Identify which cell holds the provided text, then report its (X, Y) central coordinate. 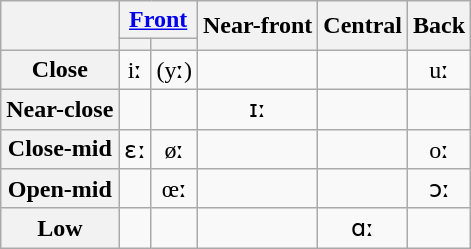
oː (440, 149)
Near-close (60, 109)
Near-front (257, 26)
Close (60, 70)
(yː) (174, 70)
øː (174, 149)
Central (363, 26)
œː (174, 189)
Front (158, 20)
ɪː (257, 109)
Close-mid (60, 149)
uː (440, 70)
Low (60, 228)
ɔː (440, 189)
ɛː (135, 149)
Open-mid (60, 189)
Back (440, 26)
ɑː (363, 228)
iː (135, 70)
